Find where the given text appears and provide that cell's center as [x, y] coordinate. 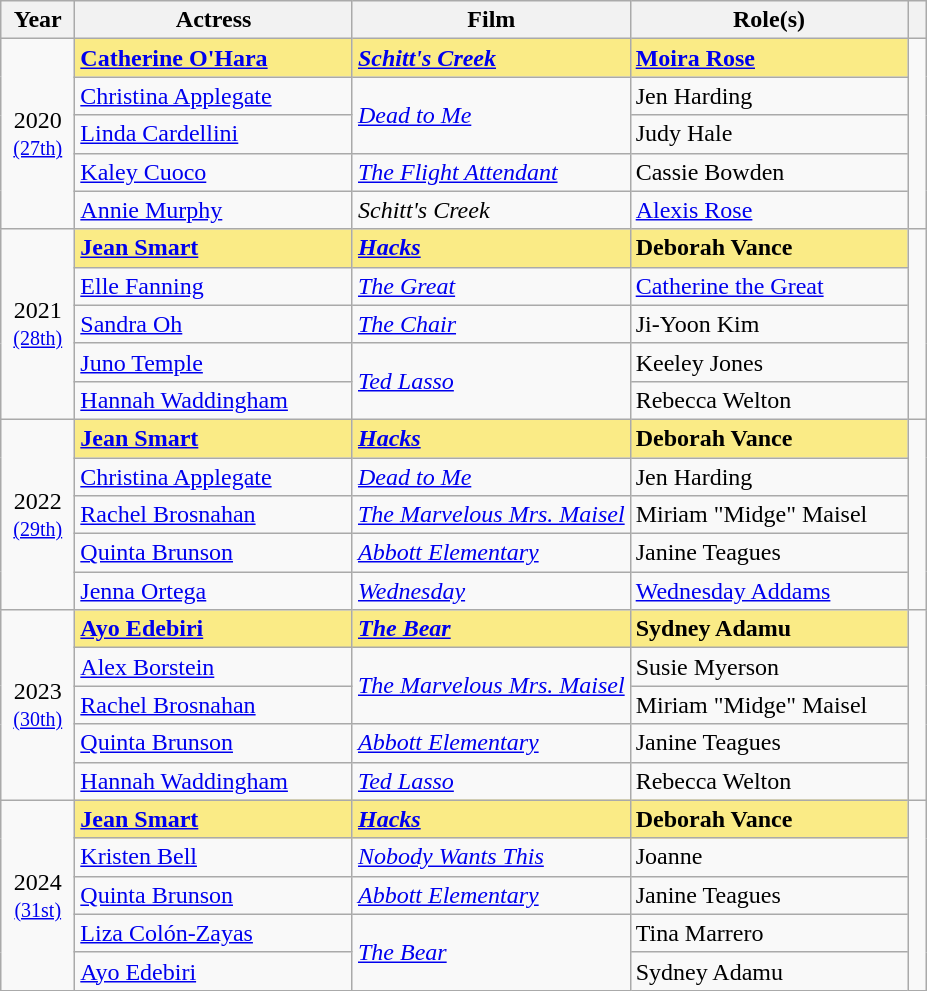
Kristen Bell [214, 857]
Kaley Cuoco [214, 172]
Alexis Rose [769, 210]
Cassie Bowden [769, 172]
Catherine the Great [769, 286]
2020(27th) [38, 134]
Susie Myerson [769, 667]
Sandra Oh [214, 324]
Wednesday Addams [769, 591]
2022(29th) [38, 514]
Actress [214, 20]
Wednesday [491, 591]
Juno Temple [214, 362]
2021(28th) [38, 324]
Tina Marrero [769, 933]
Role(s) [769, 20]
Joanne [769, 857]
Catherine O'Hara [214, 58]
The Chair [491, 324]
2023(30th) [38, 705]
Alex Borstein [214, 667]
Annie Murphy [214, 210]
Ji-Yoon Kim [769, 324]
Nobody Wants This [491, 857]
2024(31st) [38, 895]
Judy Hale [769, 134]
Moira Rose [769, 58]
Jenna Ortega [214, 591]
Film [491, 20]
Keeley Jones [769, 362]
Linda Cardellini [214, 134]
Elle Fanning [214, 286]
Liza Colón-Zayas [214, 933]
Year [38, 20]
The Flight Attendant [491, 172]
The Great [491, 286]
